From the cell containing the given text, extract its center point as [X, Y] coordinate. 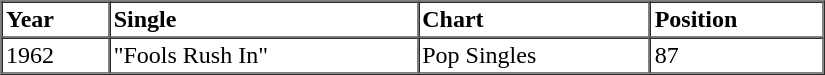
Chart [534, 20]
Year [56, 20]
Pop Singles [534, 56]
"Fools Rush In" [264, 56]
1962 [56, 56]
87 [736, 56]
Position [736, 20]
Single [264, 20]
